For the text-containing cell, return its midpoint in [x, y] coordinate format. 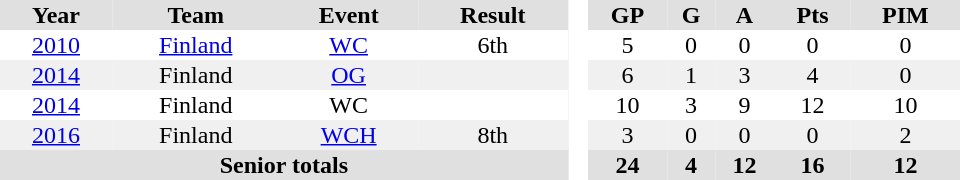
OG [348, 75]
1 [691, 75]
6 [628, 75]
8th [493, 135]
2016 [56, 135]
2 [906, 135]
Year [56, 15]
A [744, 15]
Senior totals [284, 165]
16 [812, 165]
6th [493, 45]
G [691, 15]
GP [628, 15]
24 [628, 165]
2010 [56, 45]
Event [348, 15]
WCH [348, 135]
9 [744, 105]
Team [196, 15]
PIM [906, 15]
5 [628, 45]
Result [493, 15]
Pts [812, 15]
